Locate the cell with the specified text and output its [x, y] center coordinate. 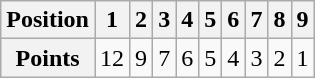
Position [48, 20]
8 [280, 20]
Points [48, 58]
12 [112, 58]
